Determine the (x, y) coordinate at the center of the cell enclosing the given text.  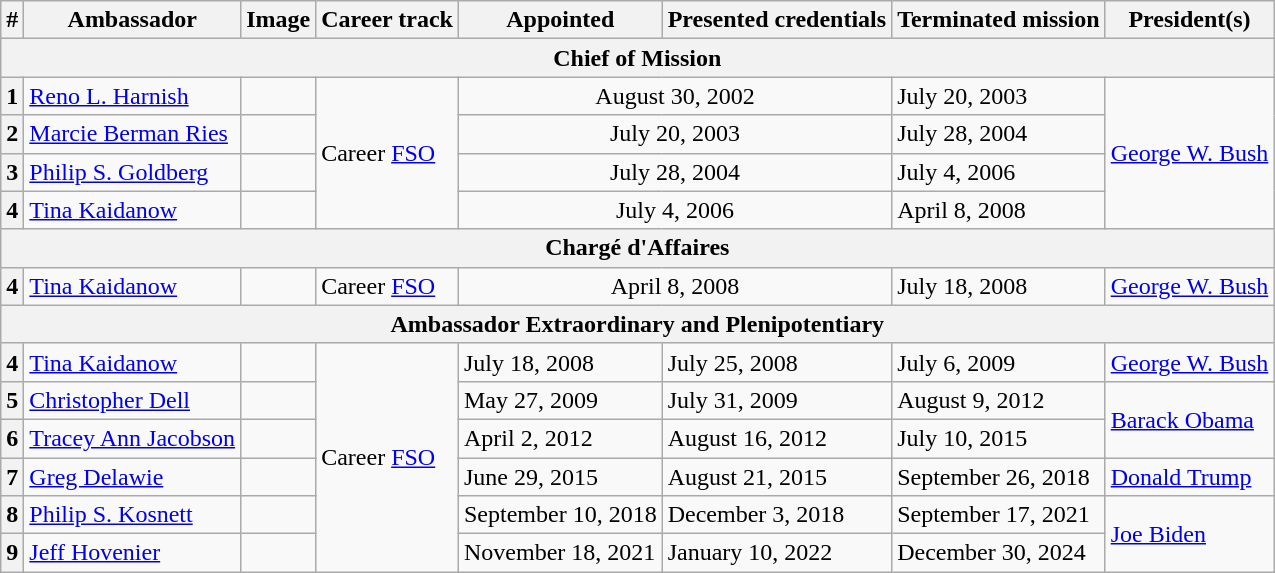
Reno L. Harnish (132, 96)
August 16, 2012 (776, 438)
Terminated mission (999, 20)
April 2, 2012 (560, 438)
Donald Trump (1190, 477)
Barack Obama (1190, 419)
August 9, 2012 (999, 400)
May 27, 2009 (560, 400)
President(s) (1190, 20)
Presented credentials (776, 20)
Philip S. Kosnett (132, 515)
Joe Biden (1190, 534)
December 3, 2018 (776, 515)
Ambassador (132, 20)
July 6, 2009 (999, 362)
Chief of Mission (638, 58)
September 26, 2018 (999, 477)
June 29, 2015 (560, 477)
Tracey Ann Jacobson (132, 438)
July 31, 2009 (776, 400)
1 (12, 96)
January 10, 2022 (776, 553)
Marcie Berman Ries (132, 134)
Chargé d'Affaires (638, 248)
December 30, 2024 (999, 553)
Image (278, 20)
September 10, 2018 (560, 515)
Jeff Hovenier (132, 553)
# (12, 20)
Philip S. Goldberg (132, 172)
7 (12, 477)
3 (12, 172)
2 (12, 134)
August 30, 2002 (674, 96)
Career track (388, 20)
6 (12, 438)
Appointed (560, 20)
8 (12, 515)
September 17, 2021 (999, 515)
Christopher Dell (132, 400)
9 (12, 553)
Greg Delawie (132, 477)
5 (12, 400)
July 25, 2008 (776, 362)
Ambassador Extraordinary and Plenipotentiary (638, 324)
November 18, 2021 (560, 553)
July 10, 2015 (999, 438)
August 21, 2015 (776, 477)
